Detect which cell encompasses the target text, then output its (X, Y) center coordinate. 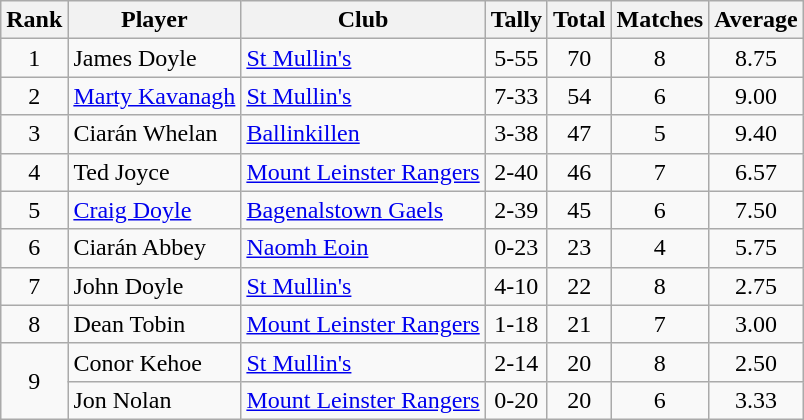
7-33 (516, 96)
54 (579, 96)
2.50 (756, 362)
2 (34, 96)
22 (579, 286)
John Doyle (154, 286)
0-23 (516, 248)
5-55 (516, 58)
23 (579, 248)
Ciarán Whelan (154, 134)
2-14 (516, 362)
Dean Tobin (154, 324)
46 (579, 172)
2.75 (756, 286)
4-10 (516, 286)
Matches (660, 20)
7.50 (756, 210)
3 (34, 134)
Rank (34, 20)
0-20 (516, 400)
James Doyle (154, 58)
8.75 (756, 58)
Craig Doyle (154, 210)
Naomh Eoin (363, 248)
Total (579, 20)
Average (756, 20)
1 (34, 58)
Ted Joyce (154, 172)
9.00 (756, 96)
3.00 (756, 324)
2-39 (516, 210)
Player (154, 20)
Jon Nolan (154, 400)
47 (579, 134)
9.40 (756, 134)
Club (363, 20)
6.57 (756, 172)
2-40 (516, 172)
1-18 (516, 324)
Marty Kavanagh (154, 96)
3.33 (756, 400)
Tally (516, 20)
Conor Kehoe (154, 362)
Ciarán Abbey (154, 248)
45 (579, 210)
5.75 (756, 248)
9 (34, 381)
Ballinkillen (363, 134)
21 (579, 324)
3-38 (516, 134)
70 (579, 58)
Bagenalstown Gaels (363, 210)
